Pinpoint the cell where the given text exists, returning its [X, Y] midpoint coordinate. 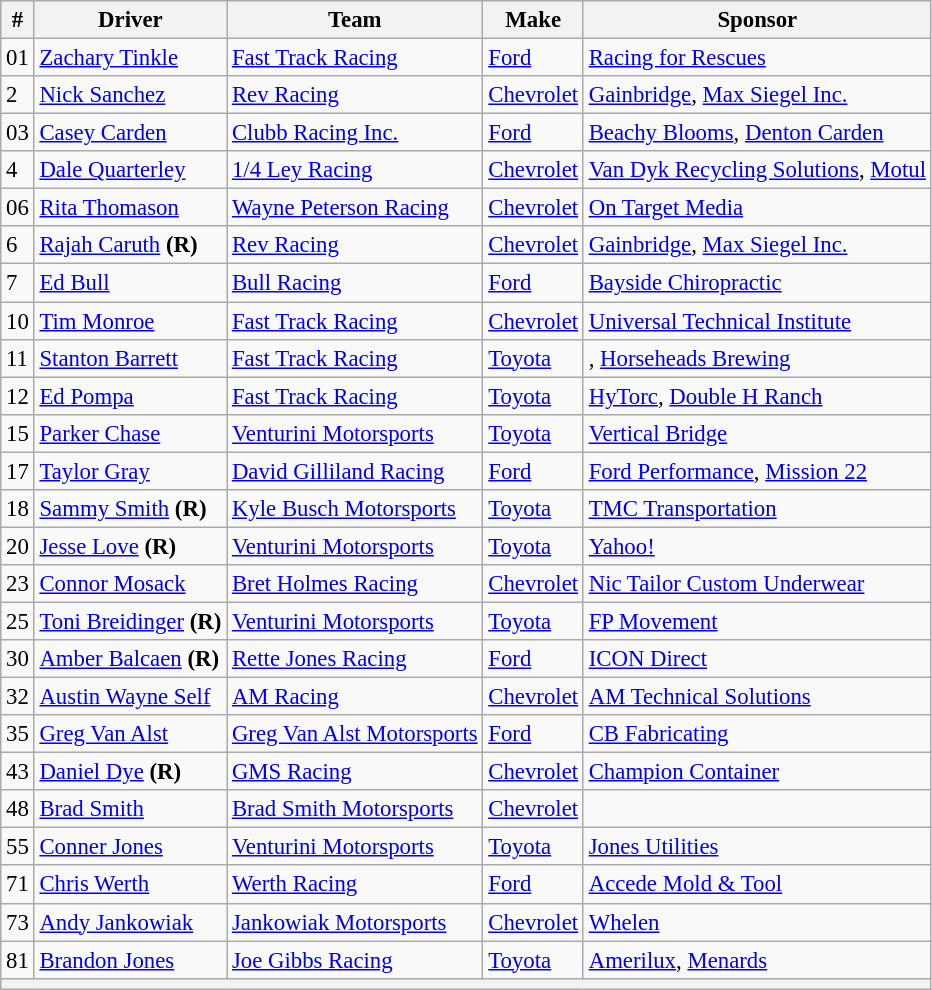
Team [355, 20]
7 [18, 283]
Wayne Peterson Racing [355, 208]
10 [18, 321]
On Target Media [757, 208]
Jankowiak Motorsports [355, 922]
11 [18, 358]
Rajah Caruth (R) [130, 245]
71 [18, 885]
Austin Wayne Self [130, 697]
CB Fabricating [757, 734]
Brad Smith [130, 809]
FP Movement [757, 621]
Nick Sanchez [130, 95]
Dale Quarterley [130, 170]
ICON Direct [757, 659]
6 [18, 245]
Greg Van Alst [130, 734]
15 [18, 433]
TMC Transportation [757, 509]
Andy Jankowiak [130, 922]
Yahoo! [757, 546]
Daniel Dye (R) [130, 772]
Beachy Blooms, Denton Carden [757, 133]
HyTorc, Double H Ranch [757, 396]
Bret Holmes Racing [355, 584]
Amerilux, Menards [757, 960]
Tim Monroe [130, 321]
18 [18, 509]
81 [18, 960]
32 [18, 697]
AM Racing [355, 697]
Ford Performance, Mission 22 [757, 471]
GMS Racing [355, 772]
Sponsor [757, 20]
01 [18, 58]
06 [18, 208]
73 [18, 922]
Whelen [757, 922]
30 [18, 659]
2 [18, 95]
Ed Bull [130, 283]
Joe Gibbs Racing [355, 960]
25 [18, 621]
Toni Breidinger (R) [130, 621]
55 [18, 847]
Greg Van Alst Motorsports [355, 734]
17 [18, 471]
Connor Mosack [130, 584]
# [18, 20]
Clubb Racing Inc. [355, 133]
Racing for Rescues [757, 58]
Conner Jones [130, 847]
Champion Container [757, 772]
Werth Racing [355, 885]
Sammy Smith (R) [130, 509]
Jones Utilities [757, 847]
Bayside Chiropractic [757, 283]
Zachary Tinkle [130, 58]
David Gilliland Racing [355, 471]
Vertical Bridge [757, 433]
Amber Balcaen (R) [130, 659]
Rita Thomason [130, 208]
Taylor Gray [130, 471]
Bull Racing [355, 283]
Parker Chase [130, 433]
Casey Carden [130, 133]
Driver [130, 20]
, Horseheads Brewing [757, 358]
AM Technical Solutions [757, 697]
Van Dyk Recycling Solutions, Motul [757, 170]
48 [18, 809]
Universal Technical Institute [757, 321]
43 [18, 772]
Stanton Barrett [130, 358]
Rette Jones Racing [355, 659]
03 [18, 133]
23 [18, 584]
12 [18, 396]
Jesse Love (R) [130, 546]
Chris Werth [130, 885]
Nic Tailor Custom Underwear [757, 584]
Ed Pompa [130, 396]
Brad Smith Motorsports [355, 809]
Brandon Jones [130, 960]
1/4 Ley Racing [355, 170]
4 [18, 170]
Accede Mold & Tool [757, 885]
20 [18, 546]
35 [18, 734]
Make [533, 20]
Kyle Busch Motorsports [355, 509]
